Determine the [X, Y] coordinate at the center of the cell enclosing the given text.  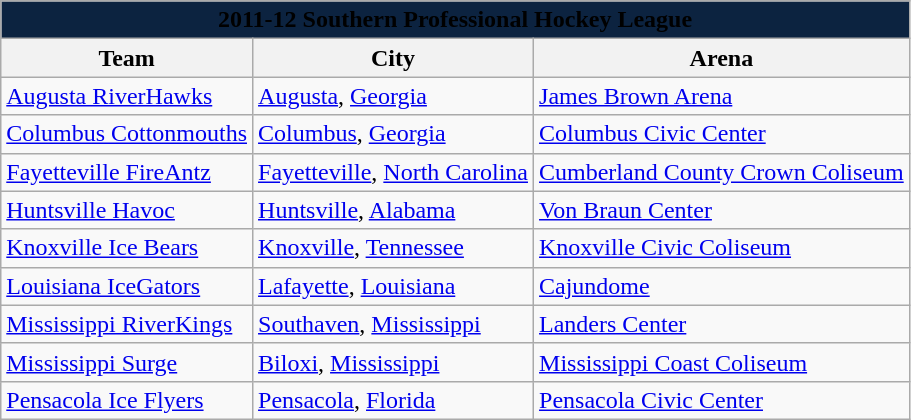
Huntsville, Alabama [394, 210]
City [394, 58]
Pensacola, Florida [394, 400]
Lafayette, Louisiana [394, 286]
Mississippi Coast Coliseum [722, 362]
Fayetteville, North Carolina [394, 172]
Pensacola Ice Flyers [127, 400]
Arena [722, 58]
Knoxville Civic Coliseum [722, 248]
Knoxville Ice Bears [127, 248]
Mississippi Surge [127, 362]
Team [127, 58]
Pensacola Civic Center [722, 400]
Landers Center [722, 324]
Columbus Civic Center [722, 134]
Southaven, Mississippi [394, 324]
Mississippi RiverKings [127, 324]
Columbus, Georgia [394, 134]
Von Braun Center [722, 210]
Cajundome [722, 286]
Huntsville Havoc [127, 210]
Fayetteville FireAntz [127, 172]
Louisiana IceGators [127, 286]
Cumberland County Crown Coliseum [722, 172]
Augusta, Georgia [394, 96]
Columbus Cottonmouths [127, 134]
Knoxville, Tennessee [394, 248]
2011-12 Southern Professional Hockey League [455, 20]
James Brown Arena [722, 96]
Augusta RiverHawks [127, 96]
Biloxi, Mississippi [394, 362]
